Return (x, y) of the center of cell containing provided text 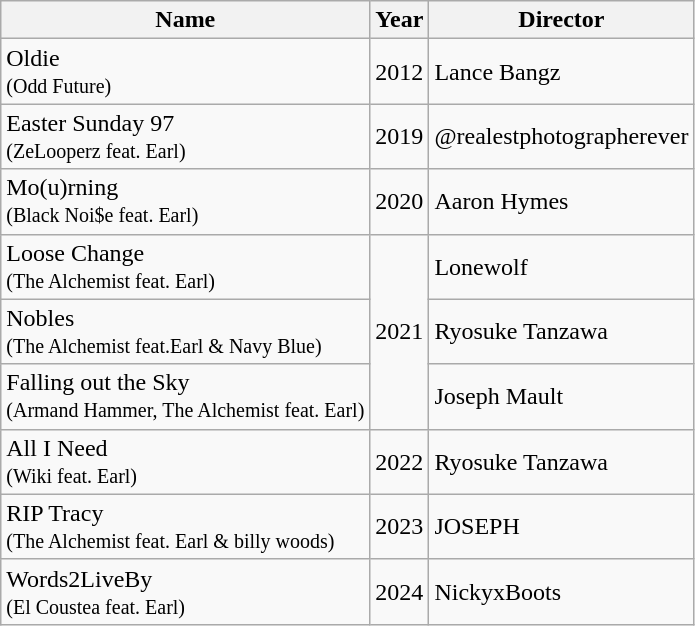
2021 (400, 332)
2019 (400, 136)
JOSEPH (562, 526)
All I Need(Wiki feat. Earl) (186, 462)
Nobles(The Alchemist feat.Earl & Navy Blue) (186, 332)
Easter Sunday 97(ZeLooperz feat. Earl) (186, 136)
Loose Change(The Alchemist feat. Earl) (186, 266)
@realestphotographerever (562, 136)
Falling out the Sky(Armand Hammer, The Alchemist feat. Earl) (186, 396)
2020 (400, 202)
2012 (400, 72)
Lance Bangz (562, 72)
Lonewolf (562, 266)
2024 (400, 592)
Oldie(Odd Future) (186, 72)
Aaron Hymes (562, 202)
Joseph Mault (562, 396)
Director (562, 20)
Mo(u)rning(Black Noi$e feat. Earl) (186, 202)
2023 (400, 526)
Year (400, 20)
Name (186, 20)
RIP Tracy(The Alchemist feat. Earl & billy woods) (186, 526)
Words2LiveBy(El Coustea feat. Earl) (186, 592)
NickyxBoots (562, 592)
2022 (400, 462)
